Pinpoint the cell where the given text exists, returning its (X, Y) midpoint coordinate. 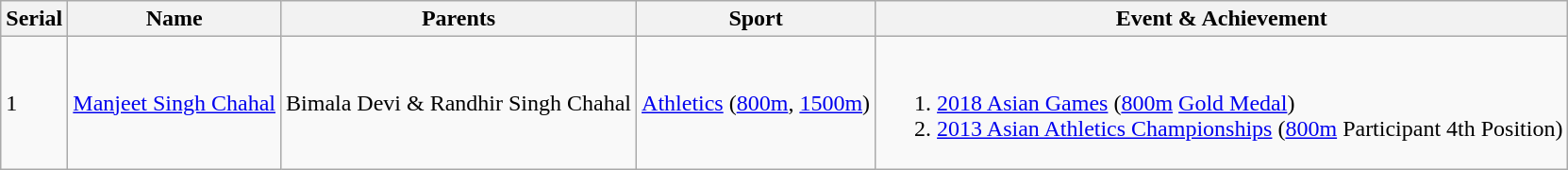
Manjeet Singh Chahal (175, 103)
Sport (757, 19)
Parents (459, 19)
Serial (34, 19)
1 (34, 103)
Event & Achievement (1222, 19)
2018 Asian Games (800m Gold Medal)2013 Asian Athletics Championships (800m Participant 4th Position) (1222, 103)
Bimala Devi & Randhir Singh Chahal (459, 103)
Name (175, 19)
Athletics (800m, 1500m) (757, 103)
